Scan for the cell matching the given text and deliver its [X, Y] coordinate at center. 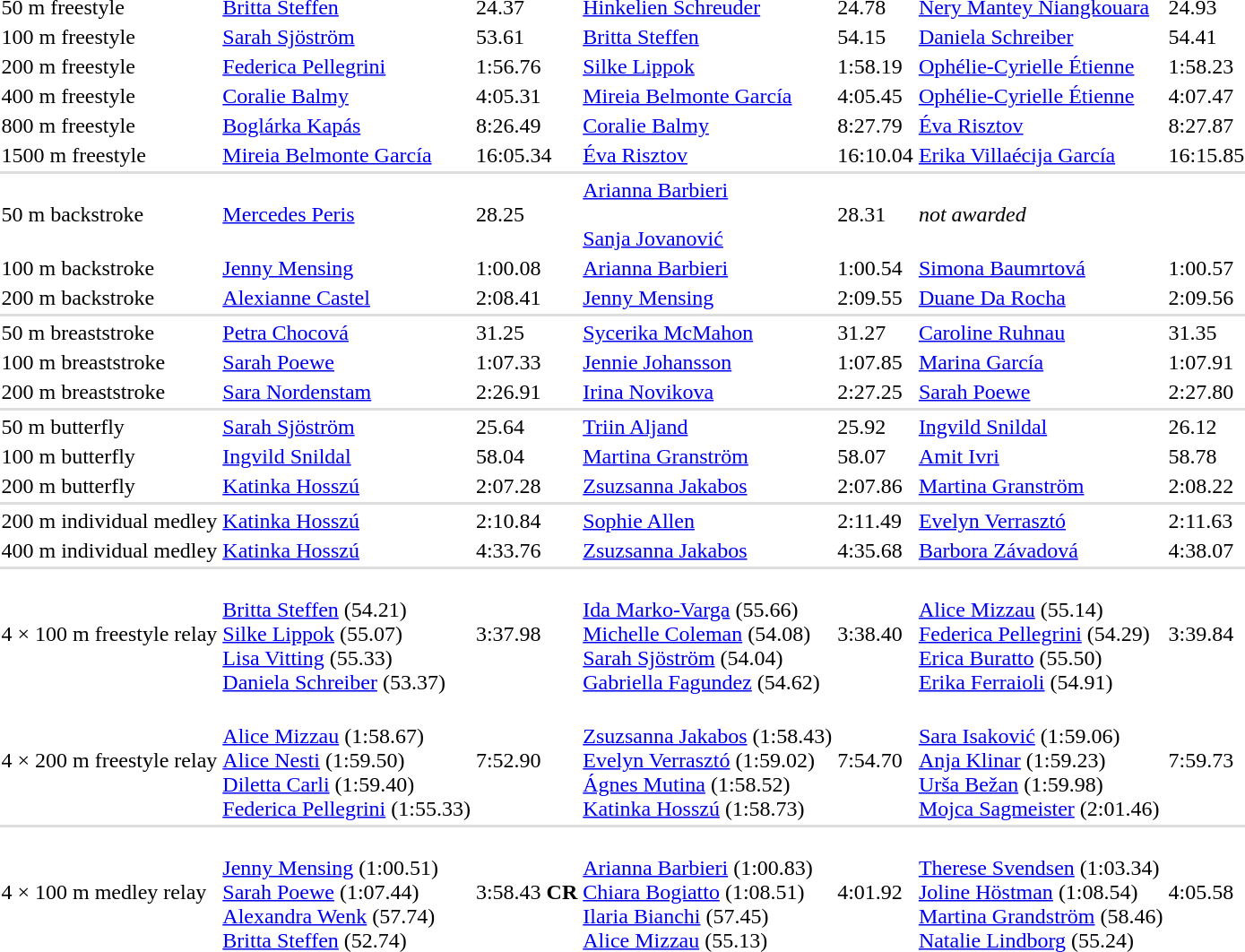
58.04 [526, 456]
8:26.49 [526, 125]
2:27.25 [876, 392]
2:09.55 [876, 298]
1:07.85 [876, 362]
Sycerika McMahon [708, 333]
Sara Nordenstam [347, 392]
1:58.19 [876, 66]
100 m freestyle [109, 37]
not awarded [1081, 214]
200 m breaststroke [109, 392]
4:05.45 [876, 96]
400 m freestyle [109, 96]
Mercedes Peris [347, 214]
800 m freestyle [109, 125]
200 m individual medley [109, 521]
3:37.98 [526, 634]
25.92 [876, 427]
Zsuzsanna Jakabos (1:58.43)Evelyn Verrasztó (1:59.02)Ágnes Mutina (1:58.52)Katinka Hosszú (1:58.73) [708, 760]
Jennie Johansson [708, 362]
2:11.49 [876, 521]
1500 m freestyle [109, 155]
4:33.76 [526, 550]
Federica Pellegrini [347, 66]
2:10.84 [526, 521]
2:26.91 [526, 392]
Alexianne Castel [347, 298]
Barbora Závadová [1041, 550]
Evelyn Verrasztó [1041, 521]
1:07.33 [526, 362]
4:35.68 [876, 550]
1:56.76 [526, 66]
28.31 [876, 214]
Alice Mizzau (55.14)Federica Pellegrini (54.29)Erica Buratto (55.50)Erika Ferraioli (54.91) [1041, 634]
31.27 [876, 333]
Amit Ivri [1041, 456]
Marina García [1041, 362]
Irina Novikova [708, 392]
28.25 [526, 214]
100 m backstroke [109, 268]
Simona Baumrtová [1041, 268]
Duane Da Rocha [1041, 298]
100 m breaststroke [109, 362]
200 m backstroke [109, 298]
Caroline Ruhnau [1041, 333]
Arianna BarbieriSanja Jovanović [708, 214]
Boglárka Kapás [347, 125]
Sophie Allen [708, 521]
7:54.70 [876, 760]
4 × 100 m freestyle relay [109, 634]
200 m freestyle [109, 66]
1:00.08 [526, 268]
Britta Steffen [708, 37]
58.07 [876, 456]
Silke Lippok [708, 66]
2:07.28 [526, 486]
3:38.40 [876, 634]
Erika Villaécija García [1041, 155]
Sara Isaković (1:59.06)Anja Klinar (1:59.23)Urša Bežan (1:59.98)Mojca Sagmeister (2:01.46) [1041, 760]
25.64 [526, 427]
50 m backstroke [109, 214]
4 × 200 m freestyle relay [109, 760]
1:00.54 [876, 268]
54.15 [876, 37]
50 m breaststroke [109, 333]
2:07.86 [876, 486]
8:27.79 [876, 125]
Petra Chocová [347, 333]
400 m individual medley [109, 550]
Daniela Schreiber [1041, 37]
53.61 [526, 37]
Arianna Barbieri [708, 268]
4:05.31 [526, 96]
Ida Marko-Varga (55.66)Michelle Coleman (54.08)Sarah Sjöström (54.04)Gabriella Fagundez (54.62) [708, 634]
16:10.04 [876, 155]
Britta Steffen (54.21)Silke Lippok (55.07)Lisa Vitting (55.33)Daniela Schreiber (53.37) [347, 634]
100 m butterfly [109, 456]
Triin Aljand [708, 427]
2:08.41 [526, 298]
16:05.34 [526, 155]
50 m butterfly [109, 427]
7:52.90 [526, 760]
Alice Mizzau (1:58.67)Alice Nesti (1:59.50)Diletta Carli (1:59.40)Federica Pellegrini (1:55.33) [347, 760]
31.25 [526, 333]
200 m butterfly [109, 486]
